Search for the cell housing the specified text and yield its [X, Y] center coordinate. 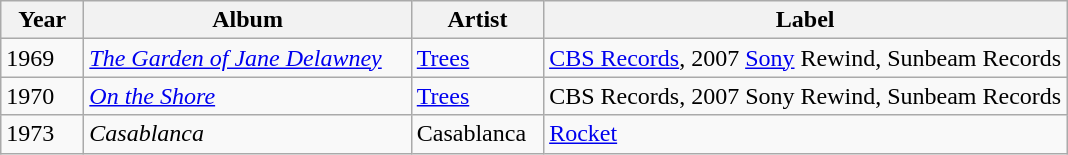
1970 [42, 96]
Year [42, 20]
1969 [42, 58]
1973 [42, 134]
Rocket [806, 134]
Artist [477, 20]
On the Shore [248, 96]
Album [248, 20]
The Garden of Jane Delawney [248, 58]
Label [806, 20]
